Find where the given text appears and provide that cell's center as (X, Y) coordinate. 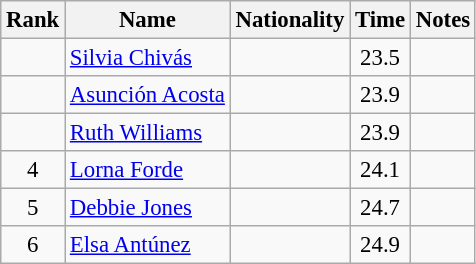
24.7 (380, 208)
Silvia Chivás (148, 58)
Lorna Forde (148, 170)
Asunción Acosta (148, 95)
Nationality (290, 20)
Notes (442, 20)
5 (33, 208)
Elsa Antúnez (148, 245)
6 (33, 245)
23.5 (380, 58)
Name (148, 20)
Debbie Jones (148, 208)
Ruth Williams (148, 133)
Time (380, 20)
Rank (33, 20)
24.9 (380, 245)
4 (33, 170)
24.1 (380, 170)
